From the cell containing the given text, extract its center point as (X, Y) coordinate. 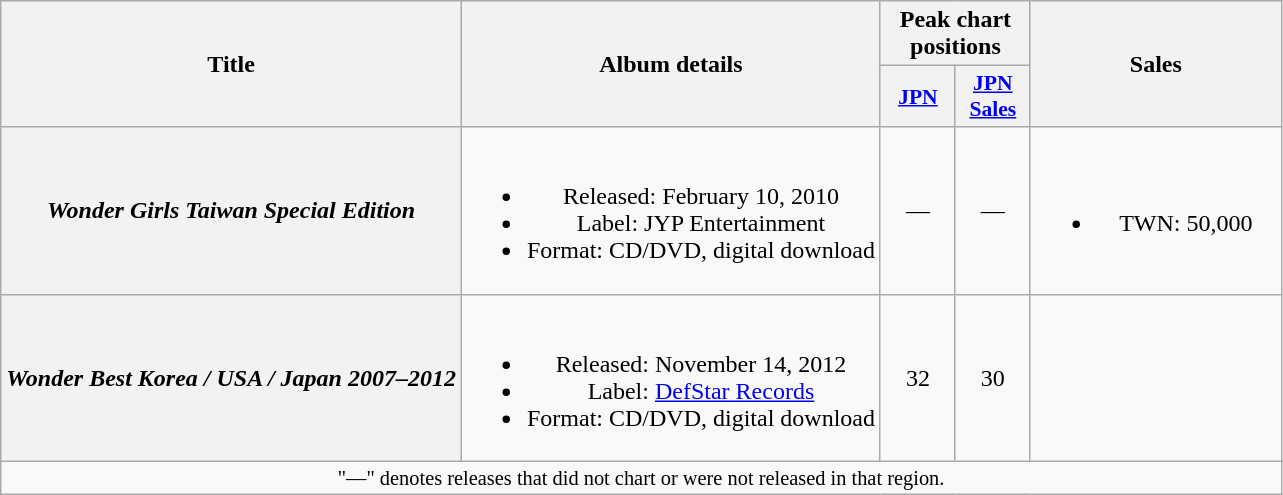
"—" denotes releases that did not chart or were not released in that region. (642, 478)
Sales (1156, 64)
32 (918, 378)
Wonder Best Korea / USA / Japan 2007–2012 (232, 378)
Released: November 14, 2012 Label: DefStar RecordsFormat: CD/DVD, digital download (670, 378)
TWN: 50,000 (1156, 210)
JPN Sales (992, 96)
Album details (670, 64)
30 (992, 378)
Title (232, 64)
Wonder Girls Taiwan Special Edition (232, 210)
Peak chart positions (955, 34)
JPN (918, 96)
Released: February 10, 2010 Label: JYP EntertainmentFormat: CD/DVD, digital download (670, 210)
